Return (x, y) of the center of cell containing provided text 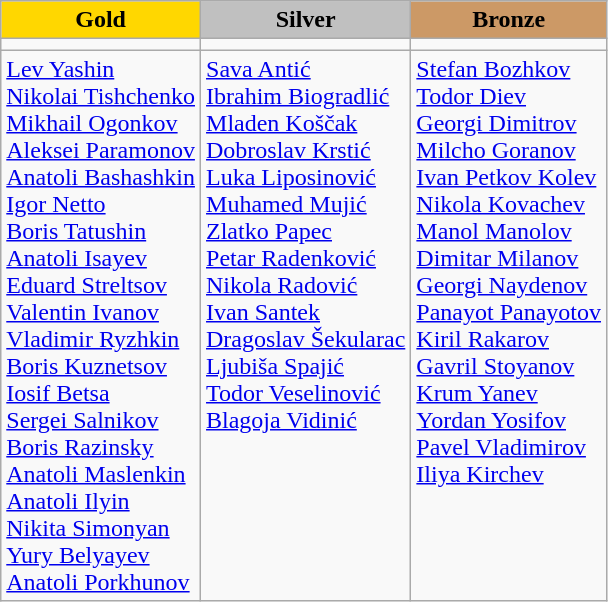
Silver (306, 20)
Bronze (509, 20)
Gold (101, 20)
